Search for the cell housing the specified text and yield its [X, Y] center coordinate. 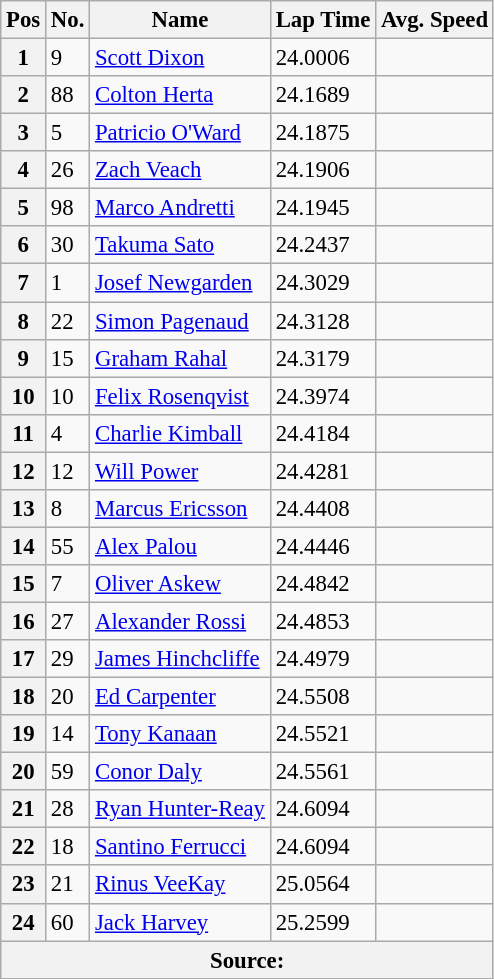
Santino Ferrucci [180, 847]
24.4446 [322, 546]
Name [180, 20]
Zach Veach [180, 170]
88 [68, 95]
Patricio O'Ward [180, 133]
Lap Time [322, 20]
Ryan Hunter-Reay [180, 809]
24.5521 [322, 734]
55 [68, 546]
24.5561 [322, 772]
Pos [24, 20]
98 [68, 208]
24.4853 [322, 621]
2 [24, 95]
No. [68, 20]
30 [68, 245]
Simon Pagenaud [180, 321]
24.3029 [322, 283]
Felix Rosenqvist [180, 396]
24.1906 [322, 170]
24.0006 [322, 58]
Ed Carpenter [180, 697]
Colton Herta [180, 95]
16 [24, 621]
26 [68, 170]
59 [68, 772]
Will Power [180, 471]
James Hinchcliffe [180, 659]
25.0564 [322, 885]
23 [24, 885]
24.1689 [322, 95]
24.2437 [322, 245]
24 [24, 922]
Alex Palou [180, 546]
24.4184 [322, 433]
27 [68, 621]
Graham Rahal [180, 358]
24.3179 [322, 358]
60 [68, 922]
19 [24, 734]
24.4842 [322, 584]
11 [24, 433]
Scott Dixon [180, 58]
24.4408 [322, 509]
Conor Daly [180, 772]
Oliver Askew [180, 584]
24.4979 [322, 659]
Josef Newgarden [180, 283]
Source: [248, 960]
Alexander Rossi [180, 621]
3 [24, 133]
Tony Kanaan [180, 734]
Charlie Kimball [180, 433]
Jack Harvey [180, 922]
Avg. Speed [435, 20]
24.1875 [322, 133]
24.3128 [322, 321]
25.2599 [322, 922]
13 [24, 509]
6 [24, 245]
Takuma Sato [180, 245]
24.5508 [322, 697]
28 [68, 809]
Marco Andretti [180, 208]
24.3974 [322, 396]
Marcus Ericsson [180, 509]
Rinus VeeKay [180, 885]
24.4281 [322, 471]
17 [24, 659]
24.1945 [322, 208]
29 [68, 659]
